Pinpoint the cell where the given text exists, returning its [X, Y] midpoint coordinate. 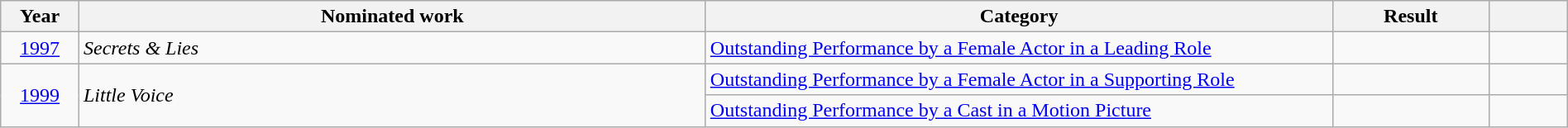
Outstanding Performance by a Female Actor in a Supporting Role [1019, 79]
1999 [40, 95]
Little Voice [392, 95]
Category [1019, 17]
Outstanding Performance by a Cast in a Motion Picture [1019, 111]
Outstanding Performance by a Female Actor in a Leading Role [1019, 48]
Nominated work [392, 17]
Result [1411, 17]
1997 [40, 48]
Year [40, 17]
Secrets & Lies [392, 48]
